Search for the cell housing the specified text and yield its [x, y] center coordinate. 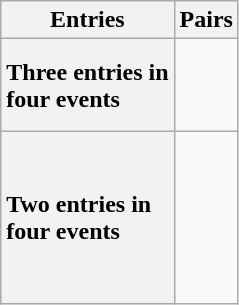
Three entries infour events [88, 85]
Pairs [206, 20]
Entries [88, 20]
Two entries infour events [88, 218]
